Capture the cell that displays the provided text and extract its [X, Y] central coordinate. 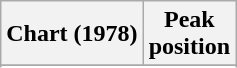
Chart (1978) [72, 34]
Peakposition [189, 34]
